Provide the [x, y] coordinate of the cell's center where the given text is located.  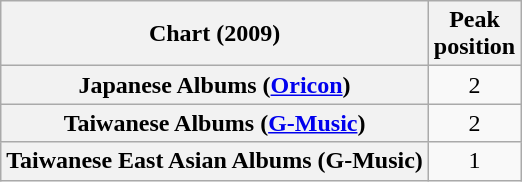
Chart (2009) [215, 34]
1 [474, 161]
Peakposition [474, 34]
Taiwanese Albums (G-Music) [215, 123]
Taiwanese East Asian Albums (G-Music) [215, 161]
Japanese Albums (Oricon) [215, 85]
